From the cell containing the given text, extract its center point as (x, y) coordinate. 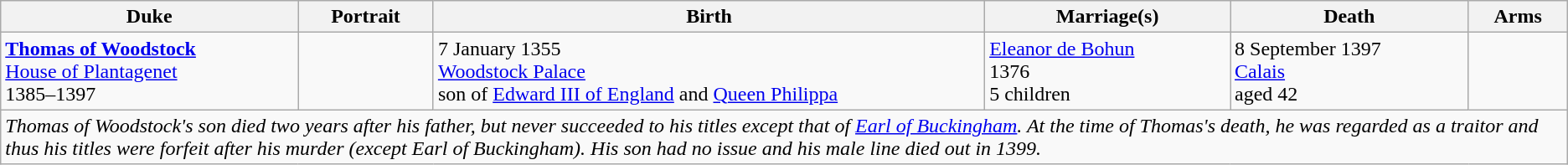
Eleanor de Bohun13765 children (1107, 71)
Marriage(s) (1107, 17)
Thomas of WoodstockHouse of Plantagenet1385–1397 (149, 71)
Death (1350, 17)
Arms (1518, 17)
Duke (149, 17)
8 September 1397Calaisaged 42 (1350, 71)
Birth (709, 17)
7 January 1355Woodstock Palaceson of Edward III of England and Queen Philippa (709, 71)
Portrait (366, 17)
